Scan for the cell matching the given text and deliver its [x, y] coordinate at center. 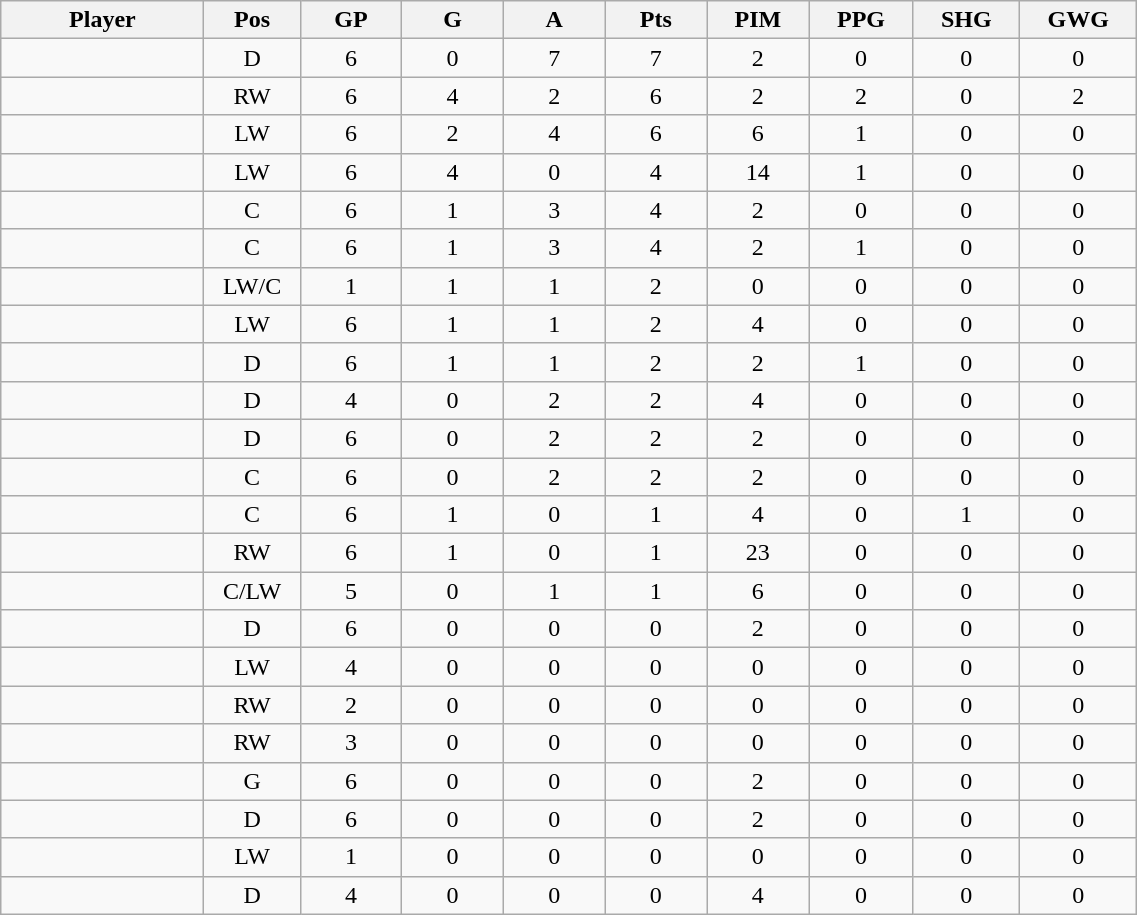
SHG [966, 20]
Pts [656, 20]
23 [758, 553]
Pos [252, 20]
A [554, 20]
5 [351, 591]
C/LW [252, 591]
PPG [861, 20]
Player [102, 20]
14 [758, 172]
GP [351, 20]
PIM [758, 20]
GWG [1078, 20]
LW/C [252, 286]
